From the cell containing the given text, extract its center point as [X, Y] coordinate. 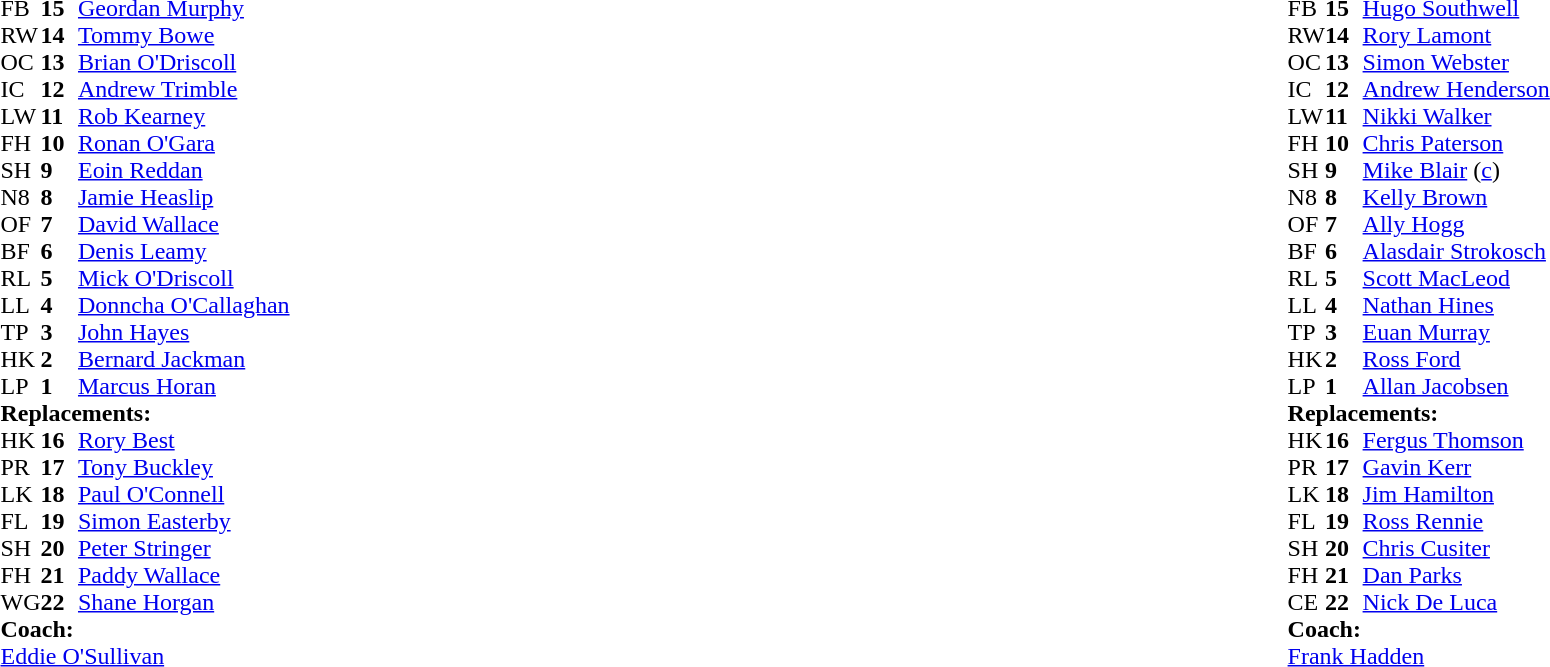
Allan Jacobsen [1456, 386]
Rob Kearney [184, 116]
Andrew Henderson [1456, 90]
Chris Cusiter [1456, 548]
Rory Lamont [1456, 36]
Bernard Jackman [184, 360]
Ross Ford [1456, 360]
Gavin Kerr [1456, 468]
Rory Best [184, 440]
Donncha O'Callaghan [184, 306]
Ally Hogg [1456, 224]
Andrew Trimble [184, 90]
Marcus Horan [184, 386]
Mick O'Driscoll [184, 278]
Nathan Hines [1456, 306]
Paddy Wallace [184, 576]
John Hayes [184, 332]
Eoin Reddan [184, 170]
Euan Murray [1456, 332]
Kelly Brown [1456, 198]
Tony Buckley [184, 468]
Fergus Thomson [1456, 440]
Paul O'Connell [184, 494]
WG [20, 602]
Brian O'Driscoll [184, 62]
Peter Stringer [184, 548]
Jim Hamilton [1456, 494]
Alasdair Strokosch [1456, 252]
Scott MacLeod [1456, 278]
David Wallace [184, 224]
Chris Paterson [1456, 144]
Nikki Walker [1456, 116]
Denis Leamy [184, 252]
Ross Rennie [1456, 522]
Nick De Luca [1456, 602]
Dan Parks [1456, 576]
Simon Easterby [184, 522]
Jamie Heaslip [184, 198]
CE [1307, 602]
Simon Webster [1456, 62]
Shane Horgan [184, 602]
Mike Blair (c) [1456, 170]
Tommy Bowe [184, 36]
Ronan O'Gara [184, 144]
